Scan for the cell matching the given text and deliver its [X, Y] coordinate at center. 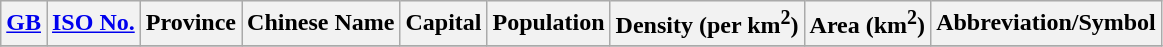
Density (per km2) [707, 24]
GB [24, 24]
Capital [444, 24]
Population [548, 24]
ISO No. [93, 24]
Abbreviation/Symbol [1046, 24]
Area (km2) [868, 24]
Chinese Name [321, 24]
Province [190, 24]
